Provide the [X, Y] coordinate of the cell's center where the given text is located.  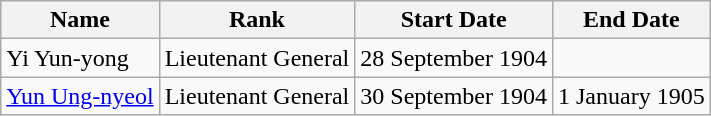
Rank [257, 20]
28 September 1904 [454, 58]
Yi Yun-yong [80, 58]
Yun Ung-nyeol [80, 96]
Name [80, 20]
Start Date [454, 20]
End Date [631, 20]
1 January 1905 [631, 96]
30 September 1904 [454, 96]
